Extract the (X, Y) coordinate from the center of the cell holding the provided text.  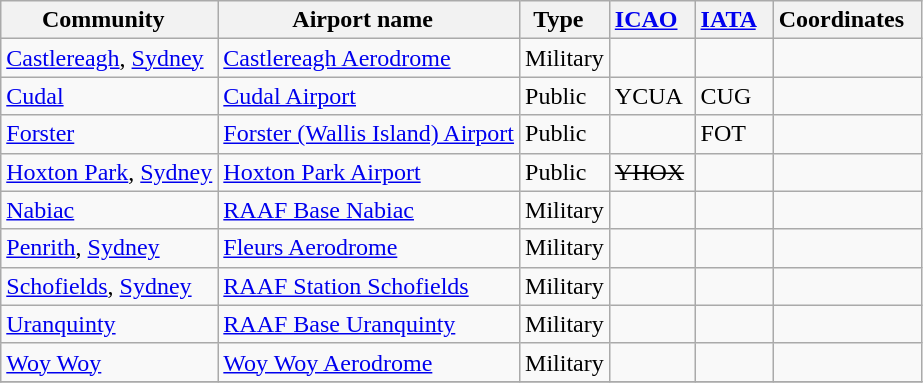
YCUA (652, 96)
Cudal Airport (369, 96)
RAAF Base Uranquinty (369, 324)
Uranquinty (110, 324)
Nabiac (110, 210)
Cudal (110, 96)
Forster (Wallis Island) Airport (369, 134)
ICAO (652, 20)
Castlereagh, Sydney (110, 58)
Castlereagh Aerodrome (369, 58)
Schofields, Sydney (110, 286)
Hoxton Park Airport (369, 172)
Coordinates (847, 20)
Airport name (369, 20)
Type (565, 20)
IATA (734, 20)
CUG (734, 96)
Community (110, 20)
Woy Woy Aerodrome (369, 362)
Penrith, Sydney (110, 248)
YHOX (652, 172)
Forster (110, 134)
FOT (734, 134)
Fleurs Aerodrome (369, 248)
RAAF Station Schofields (369, 286)
Woy Woy (110, 362)
RAAF Base Nabiac (369, 210)
Hoxton Park, Sydney (110, 172)
